Search for the cell housing the specified text and yield its [X, Y] center coordinate. 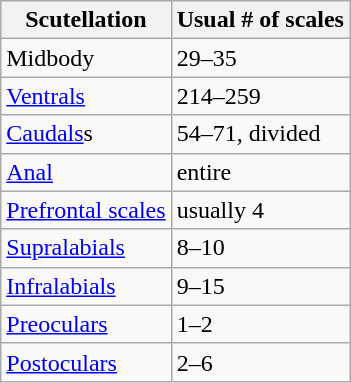
Usual # of scales [260, 20]
Midbody [86, 58]
214–259 [260, 96]
usually 4 [260, 210]
29–35 [260, 58]
Caudalss [86, 134]
Postoculars [86, 362]
Ventrals [86, 96]
entire [260, 172]
Supralabials [86, 248]
Infralabials [86, 286]
1–2 [260, 324]
Preoculars [86, 324]
9–15 [260, 286]
54–71, divided [260, 134]
Prefrontal scales [86, 210]
2–6 [260, 362]
Scutellation [86, 20]
Anal [86, 172]
8–10 [260, 248]
